Capture the cell that displays the provided text and extract its (x, y) central coordinate. 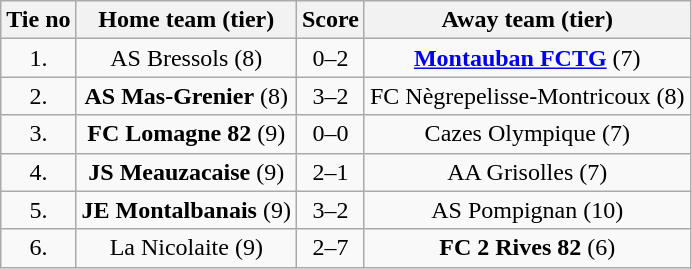
Montauban FCTG (7) (527, 58)
Tie no (38, 20)
AS Pompignan (10) (527, 210)
4. (38, 172)
2. (38, 96)
3. (38, 134)
2–1 (330, 172)
JE Montalbanais (9) (186, 210)
6. (38, 248)
Cazes Olympique (7) (527, 134)
JS Meauzacaise (9) (186, 172)
5. (38, 210)
FC Nègrepelisse-Montricoux (8) (527, 96)
0–2 (330, 58)
2–7 (330, 248)
FC Lomagne 82 (9) (186, 134)
FC 2 Rives 82 (6) (527, 248)
La Nicolaite (9) (186, 248)
Score (330, 20)
1. (38, 58)
AS Mas-Grenier (8) (186, 96)
Away team (tier) (527, 20)
AA Grisolles (7) (527, 172)
0–0 (330, 134)
Home team (tier) (186, 20)
AS Bressols (8) (186, 58)
